Find where the given text appears and provide that cell's center as [X, Y] coordinate. 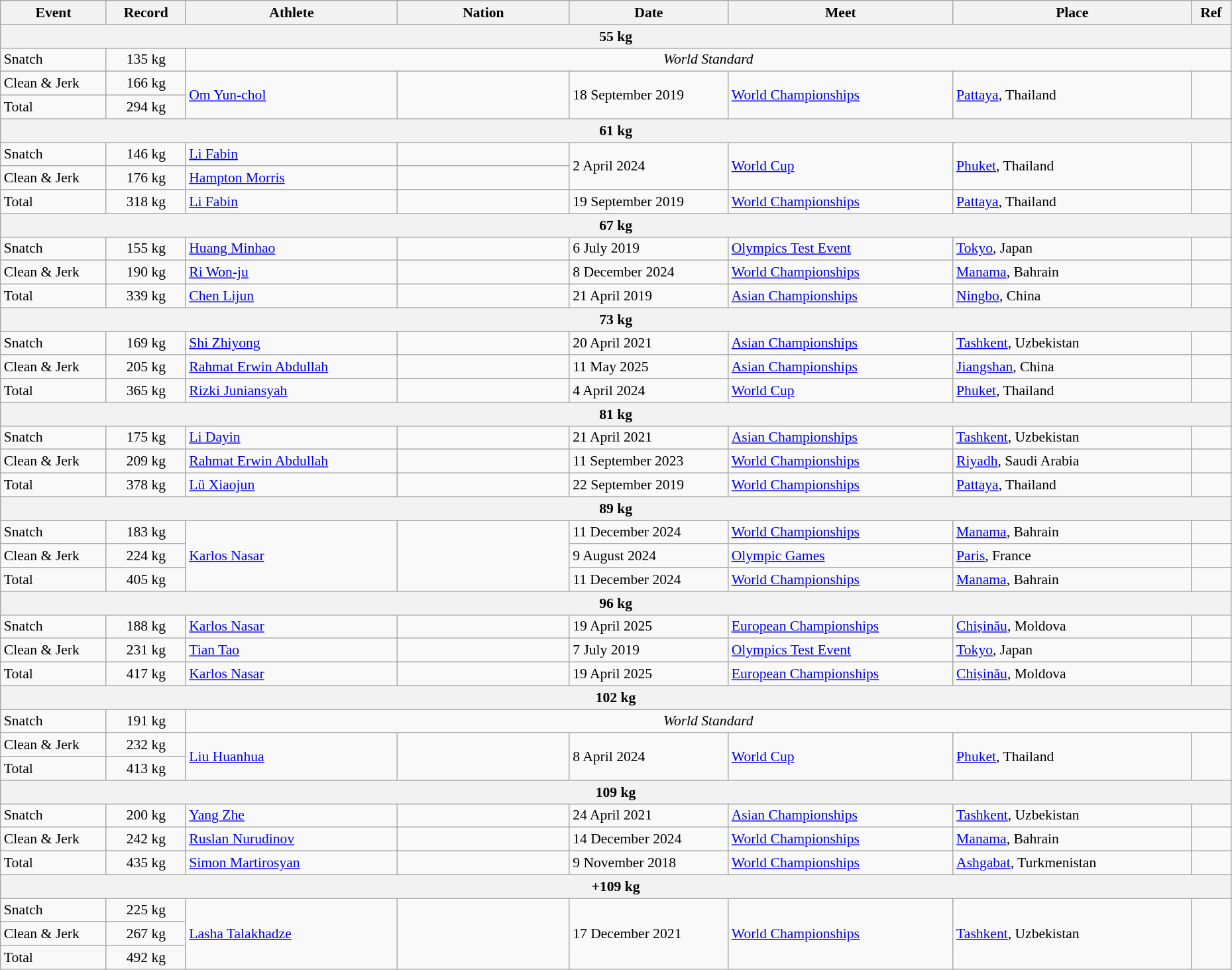
11 September 2023 [649, 461]
61 kg [616, 131]
146 kg [146, 154]
231 kg [146, 650]
19 September 2019 [649, 202]
Event [54, 13]
Meet [840, 13]
Hampton Morris [292, 178]
22 September 2019 [649, 485]
176 kg [146, 178]
Li Dayin [292, 438]
4 April 2024 [649, 391]
24 April 2021 [649, 816]
492 kg [146, 957]
8 December 2024 [649, 273]
Ashgabat, Turkmenistan [1072, 863]
Record [146, 13]
14 December 2024 [649, 839]
17 December 2021 [649, 934]
365 kg [146, 391]
267 kg [146, 934]
413 kg [146, 768]
21 April 2019 [649, 296]
Olympic Games [840, 556]
417 kg [146, 674]
20 April 2021 [649, 343]
9 August 2024 [649, 556]
Date [649, 13]
Ningbo, China [1072, 296]
+109 kg [616, 886]
Liu Huanhua [292, 757]
Paris, France [1072, 556]
Ref [1211, 13]
Huang Minhao [292, 249]
Place [1072, 13]
Om Yun-chol [292, 95]
Nation [484, 13]
225 kg [146, 910]
7 July 2019 [649, 650]
Riyadh, Saudi Arabia [1072, 461]
Athlete [292, 13]
242 kg [146, 839]
166 kg [146, 84]
96 kg [616, 603]
135 kg [146, 60]
Jiangshan, China [1072, 367]
6 July 2019 [649, 249]
21 April 2021 [649, 438]
155 kg [146, 249]
Lasha Talakhadze [292, 934]
318 kg [146, 202]
73 kg [616, 320]
Ri Won-ju [292, 273]
183 kg [146, 532]
109 kg [616, 792]
Tian Tao [292, 650]
Ruslan Nurudinov [292, 839]
Simon Martirosyan [292, 863]
188 kg [146, 627]
232 kg [146, 745]
102 kg [616, 697]
224 kg [146, 556]
405 kg [146, 579]
339 kg [146, 296]
Shi Zhiyong [292, 343]
294 kg [146, 107]
11 May 2025 [649, 367]
8 April 2024 [649, 757]
Yang Zhe [292, 816]
Lü Xiaojun [292, 485]
89 kg [616, 509]
209 kg [146, 461]
378 kg [146, 485]
55 kg [616, 36]
9 November 2018 [649, 863]
200 kg [146, 816]
67 kg [616, 225]
435 kg [146, 863]
175 kg [146, 438]
190 kg [146, 273]
81 kg [616, 414]
Rizki Juniansyah [292, 391]
18 September 2019 [649, 95]
169 kg [146, 343]
205 kg [146, 367]
2 April 2024 [649, 166]
Chen Lijun [292, 296]
191 kg [146, 721]
